Find where the given text appears and provide that cell's center as [x, y] coordinate. 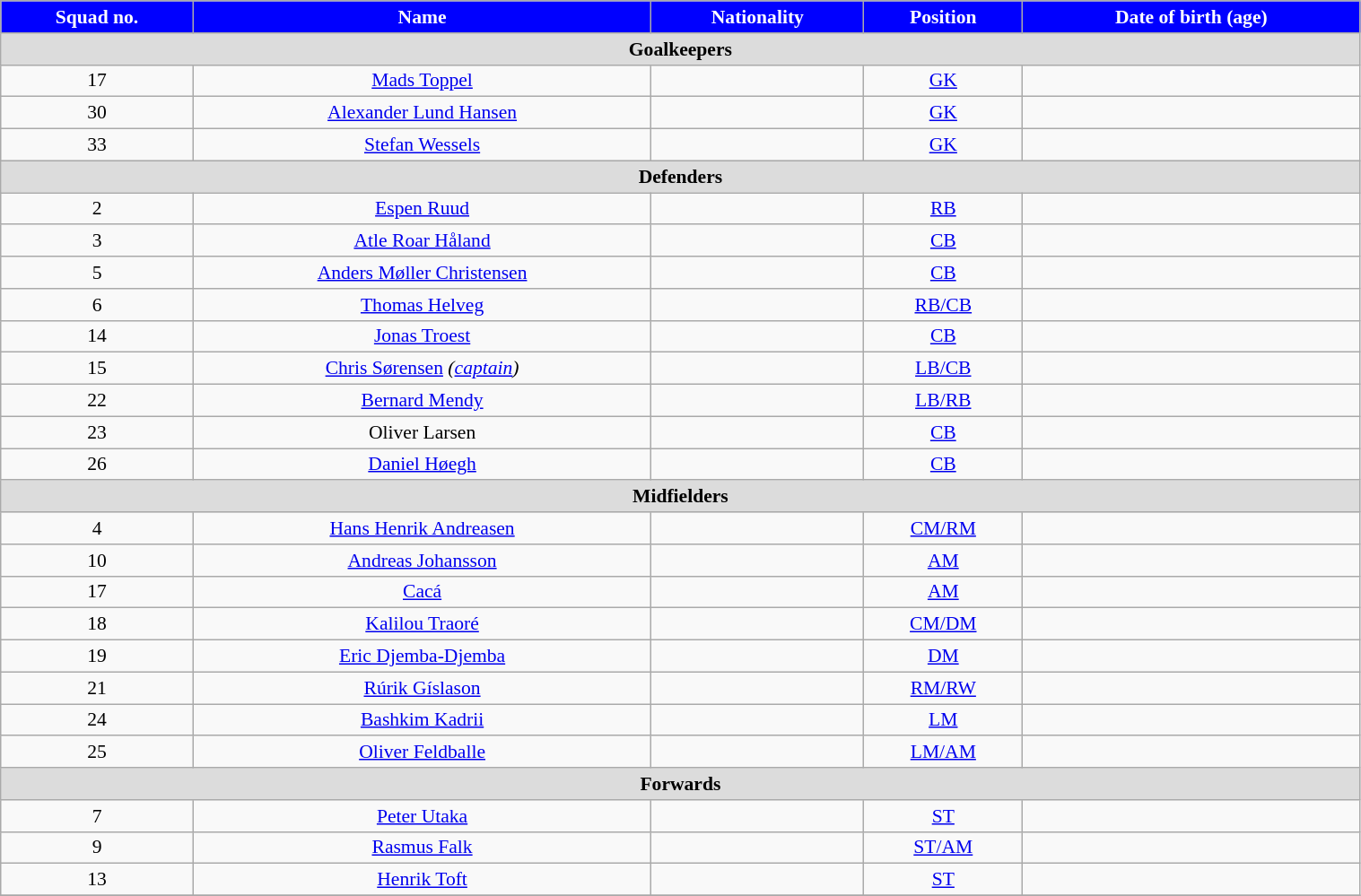
15 [97, 369]
Position [944, 17]
Date of birth (age) [1191, 17]
Henrik Toft [422, 880]
RB [944, 209]
Peter Utaka [422, 816]
Daniel Høegh [422, 465]
3 [97, 241]
7 [97, 816]
Goalkeepers [680, 49]
ST/AM [944, 848]
RB/CB [944, 305]
6 [97, 305]
Andreas Johansson [422, 561]
18 [97, 624]
LM [944, 720]
Kalilou Traoré [422, 624]
LB/CB [944, 369]
2 [97, 209]
Anders Møller Christensen [422, 273]
CM/DM [944, 624]
30 [97, 113]
25 [97, 752]
Forwards [680, 784]
Rúrik Gíslason [422, 688]
Oliver Larsen [422, 432]
19 [97, 657]
Squad no. [97, 17]
Alexander Lund Hansen [422, 113]
9 [97, 848]
DM [944, 657]
21 [97, 688]
23 [97, 432]
Mads Toppel [422, 81]
Name [422, 17]
LM/AM [944, 752]
Defenders [680, 177]
Rasmus Falk [422, 848]
Eric Djemba-Djemba [422, 657]
22 [97, 401]
RM/RW [944, 688]
Bernard Mendy [422, 401]
5 [97, 273]
14 [97, 336]
Jonas Troest [422, 336]
Nationality [757, 17]
CM/RM [944, 528]
Chris Sørensen (captain) [422, 369]
LB/RB [944, 401]
26 [97, 465]
Cacá [422, 592]
10 [97, 561]
Oliver Feldballe [422, 752]
4 [97, 528]
13 [97, 880]
Bashkim Kadrii [422, 720]
Midfielders [680, 497]
Thomas Helveg [422, 305]
Atle Roar Håland [422, 241]
33 [97, 145]
Espen Ruud [422, 209]
Stefan Wessels [422, 145]
Hans Henrik Andreasen [422, 528]
24 [97, 720]
